Determine the (X, Y) coordinate at the center of the cell enclosing the given text.  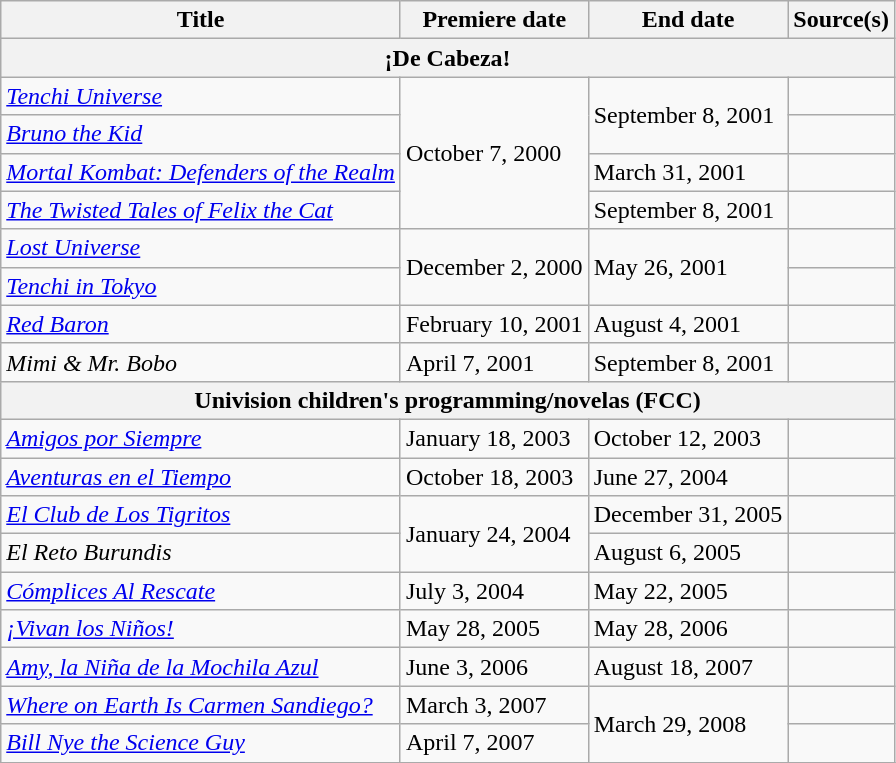
Premiere date (494, 20)
May 28, 2006 (688, 629)
Bill Nye the Science Guy (201, 743)
June 27, 2004 (688, 477)
July 3, 2004 (494, 591)
May 22, 2005 (688, 591)
October 18, 2003 (494, 477)
March 31, 2001 (688, 172)
January 18, 2003 (494, 438)
The Twisted Tales of Felix the Cat (201, 210)
Amigos por Siempre (201, 438)
February 10, 2001 (494, 324)
October 7, 2000 (494, 153)
El Club de Los Tigritos (201, 515)
Source(s) (842, 20)
Lost Universe (201, 248)
Tenchi in Tokyo (201, 286)
Univision children's programming/novelas (FCC) (448, 400)
Cómplices Al Rescate (201, 591)
April 7, 2001 (494, 362)
Tenchi Universe (201, 96)
End date (688, 20)
May 28, 2005 (494, 629)
June 3, 2006 (494, 667)
October 12, 2003 (688, 438)
Red Baron (201, 324)
¡De Cabeza! (448, 58)
March 29, 2008 (688, 724)
Where on Earth Is Carmen Sandiego? (201, 705)
May 26, 2001 (688, 267)
January 24, 2004 (494, 534)
April 7, 2007 (494, 743)
Amy, la Niña de la Mochila Azul (201, 667)
August 18, 2007 (688, 667)
Mortal Kombat: Defenders of the Realm (201, 172)
August 6, 2005 (688, 553)
Mimi & Mr. Bobo (201, 362)
¡Vivan los Niños! (201, 629)
Title (201, 20)
El Reto Burundis (201, 553)
December 31, 2005 (688, 515)
December 2, 2000 (494, 267)
Bruno the Kid (201, 134)
Aventuras en el Tiempo (201, 477)
August 4, 2001 (688, 324)
March 3, 2007 (494, 705)
